Return [X, Y] of the center of cell containing provided text 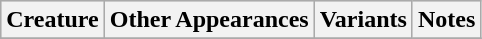
Variants [363, 20]
Notes [446, 20]
Other Appearances [209, 20]
Creature [52, 20]
